Extract the (x, y) coordinate from the center of the cell holding the provided text.  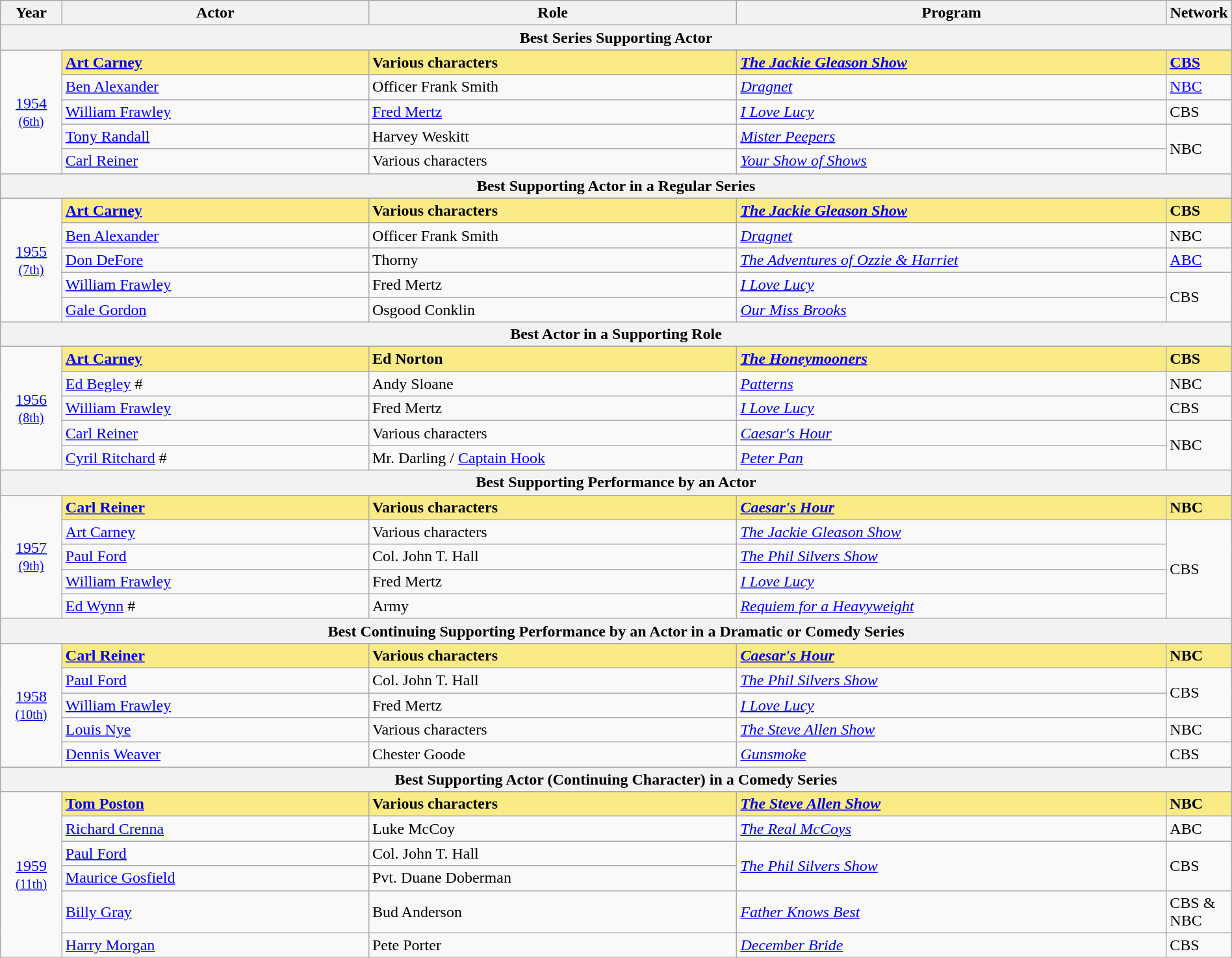
Ed Norton (552, 359)
Peter Pan (951, 458)
Don DeFore (215, 260)
Ed Begley # (215, 384)
December Bride (951, 945)
Requiem for a Heavyweight (951, 606)
1959(11th) (31, 874)
1955(7th) (31, 260)
Maurice Gosfield (215, 878)
The Honeymooners (951, 359)
Mister Peepers (951, 136)
Thorny (552, 260)
Role (552, 13)
Network (1199, 13)
CBS & NBC (1199, 912)
Dennis Weaver (215, 755)
Gale Gordon (215, 310)
Year (31, 13)
Pete Porter (552, 945)
Harvey Weskitt (552, 136)
Louis Nye (215, 730)
Mr. Darling / Captain Hook (552, 458)
Chester Goode (552, 755)
Best Actor in a Supporting Role (616, 334)
Best Supporting Performance by an Actor (616, 483)
Bud Anderson (552, 912)
1956(8th) (31, 409)
Luke McCoy (552, 829)
Cyril Ritchard # (215, 458)
Tony Randall (215, 136)
Father Knows Best (951, 912)
Our Miss Brooks (951, 310)
Osgood Conklin (552, 310)
Ed Wynn # (215, 606)
Richard Crenna (215, 829)
Harry Morgan (215, 945)
1954(6th) (31, 112)
1957(9th) (31, 557)
Best Series Supporting Actor (616, 38)
Tom Poston (215, 804)
Your Show of Shows (951, 161)
Billy Gray (215, 912)
Best Supporting Actor in a Regular Series (616, 186)
Best Continuing Supporting Performance by an Actor in a Dramatic or Comedy Series (616, 631)
Program (951, 13)
Andy Sloane (552, 384)
Army (552, 606)
Pvt. Duane Doberman (552, 878)
The Real McCoys (951, 829)
The Adventures of Ozzie & Harriet (951, 260)
1958(10th) (31, 705)
Patterns (951, 384)
Best Supporting Actor (Continuing Character) in a Comedy Series (616, 779)
Actor (215, 13)
Gunsmoke (951, 755)
